From the cell containing the given text, extract its center point as [X, Y] coordinate. 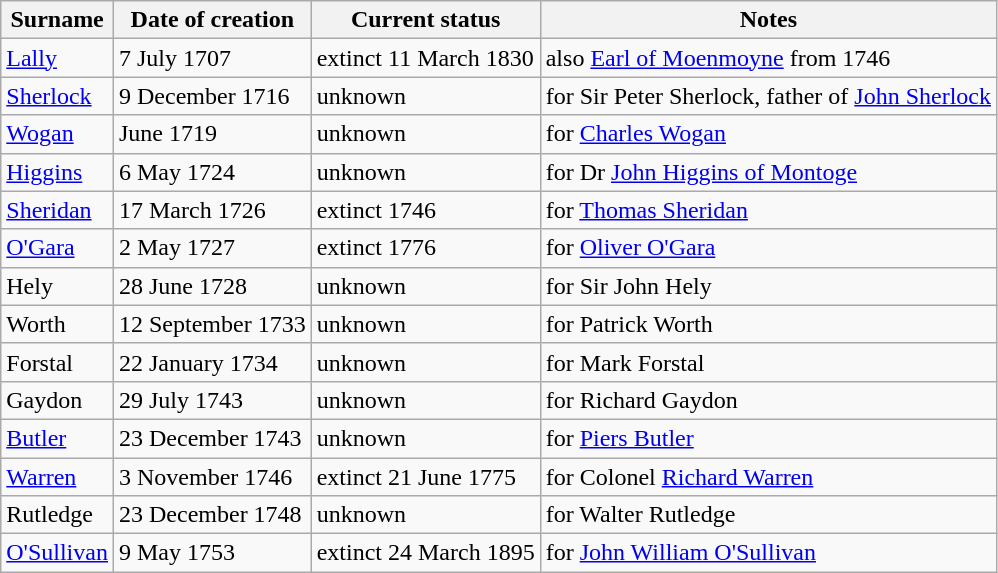
O'Sullivan [58, 553]
3 November 1746 [212, 477]
for Walter Rutledge [768, 515]
extinct 24 March 1895 [426, 553]
17 March 1726 [212, 210]
9 December 1716 [212, 96]
22 January 1734 [212, 362]
for Piers Butler [768, 438]
for Richard Gaydon [768, 400]
for Mark Forstal [768, 362]
June 1719 [212, 134]
28 June 1728 [212, 286]
7 July 1707 [212, 58]
12 September 1733 [212, 324]
for Patrick Worth [768, 324]
extinct 21 June 1775 [426, 477]
2 May 1727 [212, 248]
Sheridan [58, 210]
extinct 1746 [426, 210]
Current status [426, 20]
Date of creation [212, 20]
also Earl of Moenmoyne from 1746 [768, 58]
for Colonel Richard Warren [768, 477]
for Sir John Hely [768, 286]
Sherlock [58, 96]
Warren [58, 477]
23 December 1743 [212, 438]
23 December 1748 [212, 515]
9 May 1753 [212, 553]
Lally [58, 58]
Notes [768, 20]
Forstal [58, 362]
for John William O'Sullivan [768, 553]
Butler [58, 438]
extinct 1776 [426, 248]
O'Gara [58, 248]
29 July 1743 [212, 400]
for Dr John Higgins of Montoge [768, 172]
for Oliver O'Gara [768, 248]
Higgins [58, 172]
Surname [58, 20]
Hely [58, 286]
extinct 11 March 1830 [426, 58]
Wogan [58, 134]
Gaydon [58, 400]
for Sir Peter Sherlock, father of John Sherlock [768, 96]
Rutledge [58, 515]
for Thomas Sheridan [768, 210]
Worth [58, 324]
6 May 1724 [212, 172]
for Charles Wogan [768, 134]
